Provide the [X, Y] coordinate of the cell's center where the given text is located.  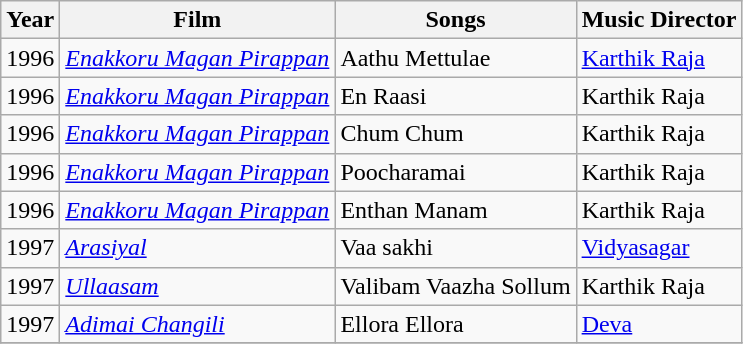
Film [198, 20]
Aathu Mettulae [456, 58]
Poocharamai [456, 172]
Chum Chum [456, 134]
Vidyasagar [659, 248]
Enthan Manam [456, 210]
Ellora Ellora [456, 324]
Songs [456, 20]
Deva [659, 324]
En Raasi [456, 96]
Year [30, 20]
Arasiyal [198, 248]
Adimai Changili [198, 324]
Vaa sakhi [456, 248]
Valibam Vaazha Sollum [456, 286]
Music Director [659, 20]
Ullaasam [198, 286]
